Determine the [x, y] coordinate at the center of the cell enclosing the given text.  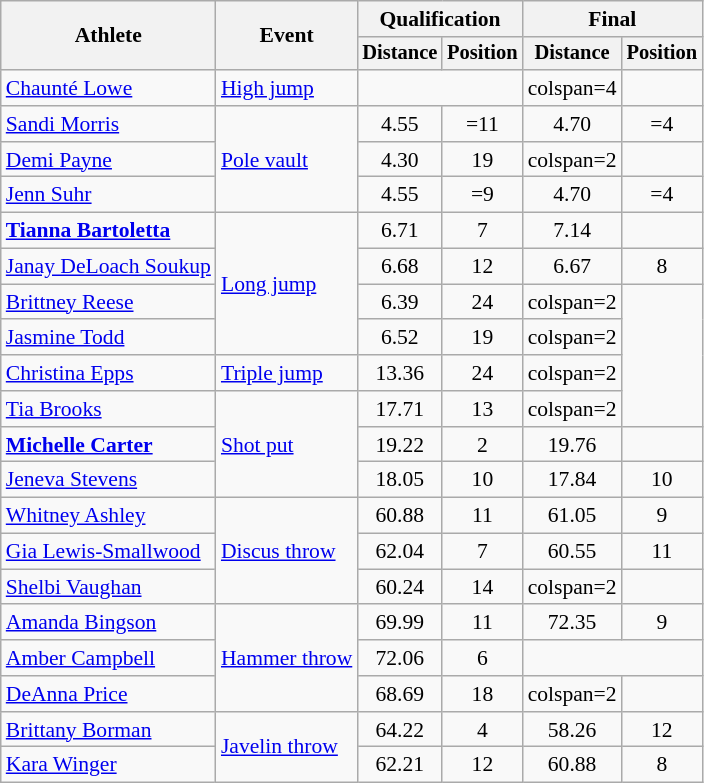
18.05 [400, 480]
58.26 [572, 730]
Final [612, 19]
14 [482, 587]
Brittany Borman [108, 730]
Triple jump [286, 373]
Pole vault [286, 160]
4 [482, 730]
High jump [286, 88]
Hammer throw [286, 658]
6.52 [400, 338]
7.14 [572, 231]
4.30 [400, 160]
=11 [482, 124]
Javelin throw [286, 748]
Whitney Ashley [108, 516]
Sandi Morris [108, 124]
Tia Brooks [108, 409]
Michelle Carter [108, 445]
colspan=4 [572, 88]
Athlete [108, 36]
64.22 [400, 730]
Long jump [286, 284]
Jeneva Stevens [108, 480]
=9 [482, 195]
Kara Winger [108, 765]
17.84 [572, 480]
6.68 [400, 267]
Amber Campbell [108, 658]
61.05 [572, 516]
2 [482, 445]
Gia Lewis-Smallwood [108, 552]
Qualification [440, 19]
Jenn Suhr [108, 195]
Jasmine Todd [108, 338]
69.99 [400, 623]
Shot put [286, 444]
17.71 [400, 409]
Christina Epps [108, 373]
62.21 [400, 765]
60.24 [400, 587]
6.39 [400, 302]
Event [286, 36]
68.69 [400, 694]
Tianna Bartoletta [108, 231]
Chaunté Lowe [108, 88]
Brittney Reese [108, 302]
72.06 [400, 658]
Amanda Bingson [108, 623]
Demi Payne [108, 160]
Discus throw [286, 552]
6.67 [572, 267]
13 [482, 409]
DeAnna Price [108, 694]
Shelbi Vaughan [108, 587]
13.36 [400, 373]
62.04 [400, 552]
19.22 [400, 445]
Janay DeLoach Soukup [108, 267]
18 [482, 694]
6 [482, 658]
72.35 [572, 623]
6.71 [400, 231]
19.76 [572, 445]
60.55 [572, 552]
